Provide the [X, Y] coordinate of the cell's center where the given text is located.  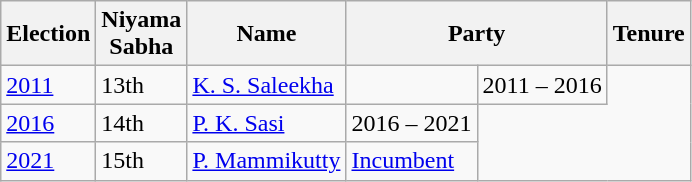
P. K. Sasi [266, 123]
Name [266, 34]
13th [142, 85]
P. Mammikutty [266, 161]
2011 [48, 85]
15th [142, 161]
2016 [48, 123]
14th [142, 123]
NiyamaSabha [142, 34]
Election [48, 34]
2011 – 2016 [542, 85]
Tenure [648, 34]
K. S. Saleekha [266, 85]
Party [476, 34]
2021 [48, 161]
2016 – 2021 [412, 123]
Incumbent [412, 161]
